From the cell containing the given text, extract its center point as (x, y) coordinate. 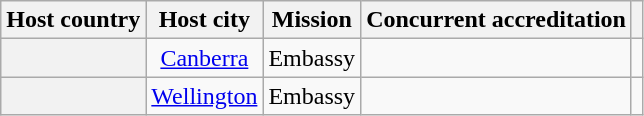
Mission (312, 20)
Host country (74, 20)
Canberra (204, 58)
Host city (204, 20)
Wellington (204, 96)
Concurrent accreditation (496, 20)
